Pinpoint the cell where the given text exists, returning its (X, Y) midpoint coordinate. 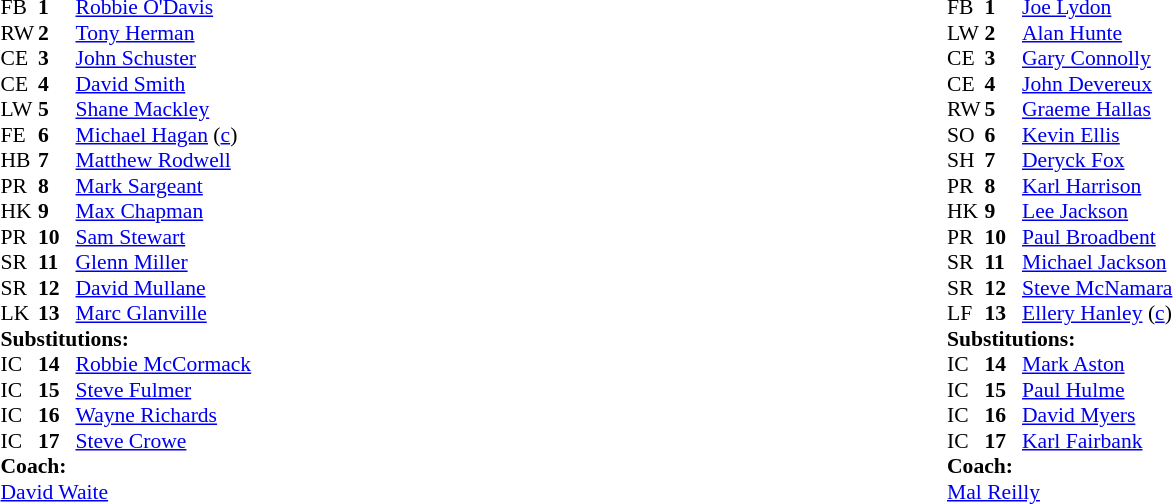
Shane Mackley (164, 109)
Mark Aston (1097, 365)
Karl Fairbank (1097, 441)
Steve Fulmer (164, 390)
Gary Connolly (1097, 59)
Matthew Rodwell (164, 161)
Paul Hulme (1097, 390)
Glenn Miller (164, 263)
Michael Jackson (1097, 263)
David Myers (1097, 415)
LF (966, 313)
SO (966, 135)
LK (19, 313)
Sam Stewart (164, 237)
Wayne Richards (164, 415)
Graeme Hallas (1097, 109)
Kevin Ellis (1097, 135)
Steve Crowe (164, 441)
Ellery Hanley (c) (1097, 313)
Paul Broadbent (1097, 237)
FE (19, 135)
Lee Jackson (1097, 211)
HB (19, 161)
Karl Harrison (1097, 186)
Deryck Fox (1097, 161)
David Smith (164, 84)
Robbie McCormack (164, 365)
John Devereux (1097, 84)
John Schuster (164, 59)
Mark Sargeant (164, 186)
Michael Hagan (c) (164, 135)
Max Chapman (164, 211)
Marc Glanville (164, 313)
David Mullane (164, 288)
Tony Herman (164, 33)
Alan Hunte (1097, 33)
SH (966, 161)
Steve McNamara (1097, 288)
